Detect which cell encompasses the target text, then output its [x, y] center coordinate. 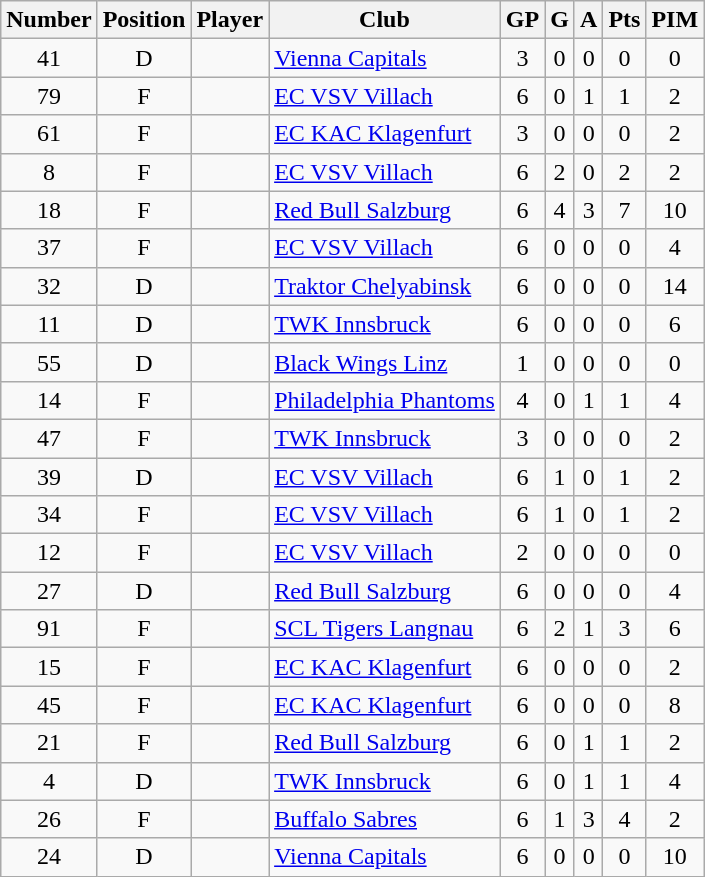
26 [49, 819]
41 [49, 58]
91 [49, 629]
7 [624, 210]
79 [49, 96]
32 [49, 286]
47 [49, 438]
21 [49, 743]
GP [522, 20]
Pts [624, 20]
11 [49, 324]
A [588, 20]
27 [49, 591]
Club [385, 20]
PIM [675, 20]
24 [49, 857]
45 [49, 705]
G [560, 20]
Number [49, 20]
34 [49, 515]
Black Wings Linz [385, 362]
Buffalo Sabres [385, 819]
55 [49, 362]
Position [144, 20]
Philadelphia Phantoms [385, 400]
12 [49, 553]
18 [49, 210]
37 [49, 248]
39 [49, 477]
61 [49, 134]
Traktor Chelyabinsk [385, 286]
Player [230, 20]
15 [49, 667]
SCL Tigers Langnau [385, 629]
